For the text-containing cell, return its midpoint in (X, Y) coordinate format. 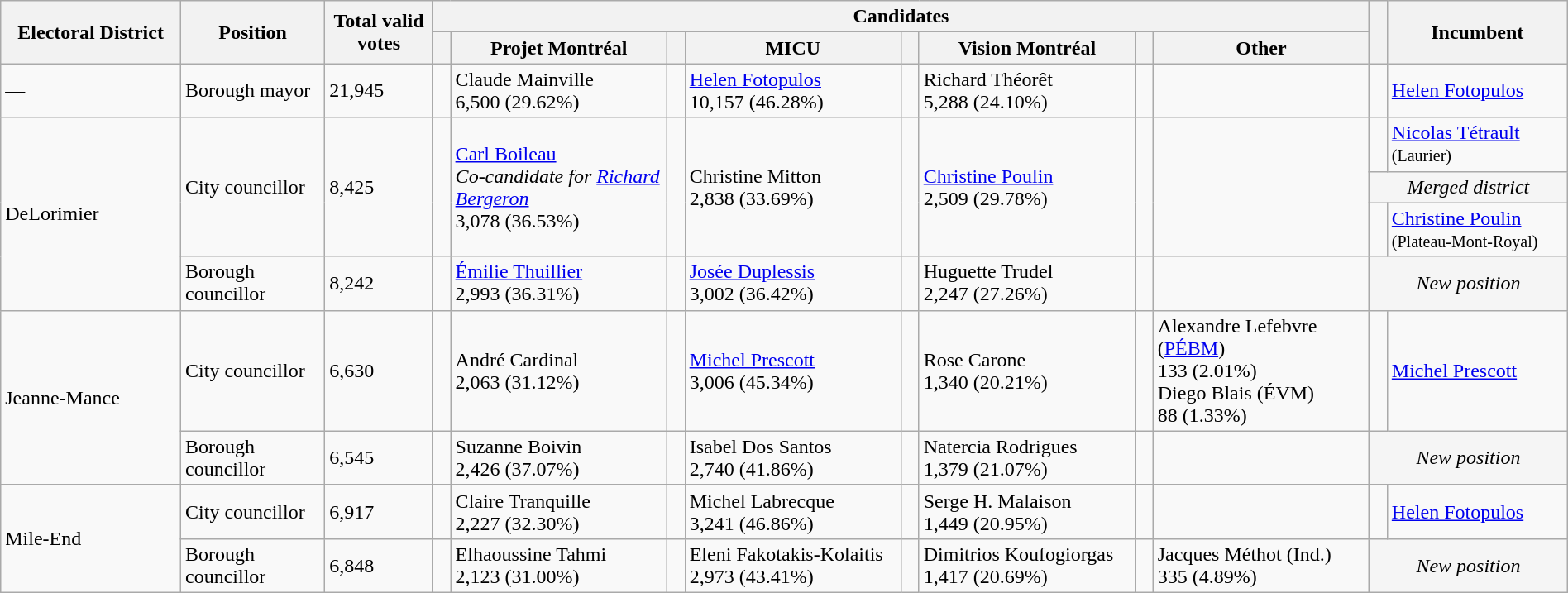
Merged district (1469, 187)
Other (1260, 48)
Michel Prescott (1477, 371)
Projet Montréal (559, 48)
6,848 (379, 566)
André Cardinal2,063 (31.12%) (559, 371)
Serge H. Malaison1,449 (20.95%) (1027, 511)
DeLorimier (91, 213)
Claire Tranquille2,227 (32.30%) (559, 511)
MICU (792, 48)
Isabel Dos Santos2,740 (41.86%) (792, 458)
Carl BoileauCo-candidate for Richard Bergeron3,078 (36.53%) (559, 187)
8,242 (379, 283)
Rose Carone1,340 (20.21%) (1027, 371)
Christine Mitton2,838 (33.69%) (792, 187)
Suzanne Boivin2,426 (37.07%) (559, 458)
Eleni Fakotakis-Kolaitis2,973 (43.41%) (792, 566)
Michel Prescott3,006 (45.34%) (792, 371)
Candidates (901, 17)
Huguette Trudel2,247 (27.26%) (1027, 283)
Total valid votes (379, 32)
Richard Théorêt 5,288 (24.10%) (1027, 91)
Dimitrios Koufogiorgas1,417 (20.69%) (1027, 566)
6,630 (379, 371)
Michel Labrecque3,241 (46.86%) (792, 511)
Jacques Méthot (Ind.)335 (4.89%) (1260, 566)
Incumbent (1477, 32)
Jeanne-Mance (91, 397)
Christine Poulin2,509 (29.78%) (1027, 187)
6,917 (379, 511)
8,425 (379, 187)
Borough mayor (253, 91)
Alexandre Lefebvre (PÉBM)133 (2.01%)Diego Blais (ÉVM)88 (1.33%) (1260, 371)
Nicolas Tétrault(Laurier) (1477, 144)
Helen Fotopulos10,157 (46.28%) (792, 91)
Electoral District (91, 32)
— (91, 91)
6,545 (379, 458)
Émilie Thuillier2,993 (36.31%) (559, 283)
Vision Montréal (1027, 48)
Christine Poulin(Plateau-Mont-Royal) (1477, 230)
Josée Duplessis3,002 (36.42%) (792, 283)
Mile-End (91, 538)
Natercia Rodrigues1,379 (21.07%) (1027, 458)
Elhaoussine Tahmi2,123 (31.00%) (559, 566)
21,945 (379, 91)
Position (253, 32)
Claude Mainville6,500 (29.62%) (559, 91)
